Output the (x, y) coordinate of the center of the cell containing the given text.  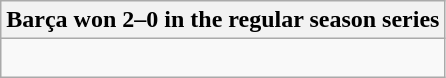
Barça won 2–0 in the regular season series (223, 20)
